Determine the (X, Y) coordinate at the center of the cell enclosing the given text.  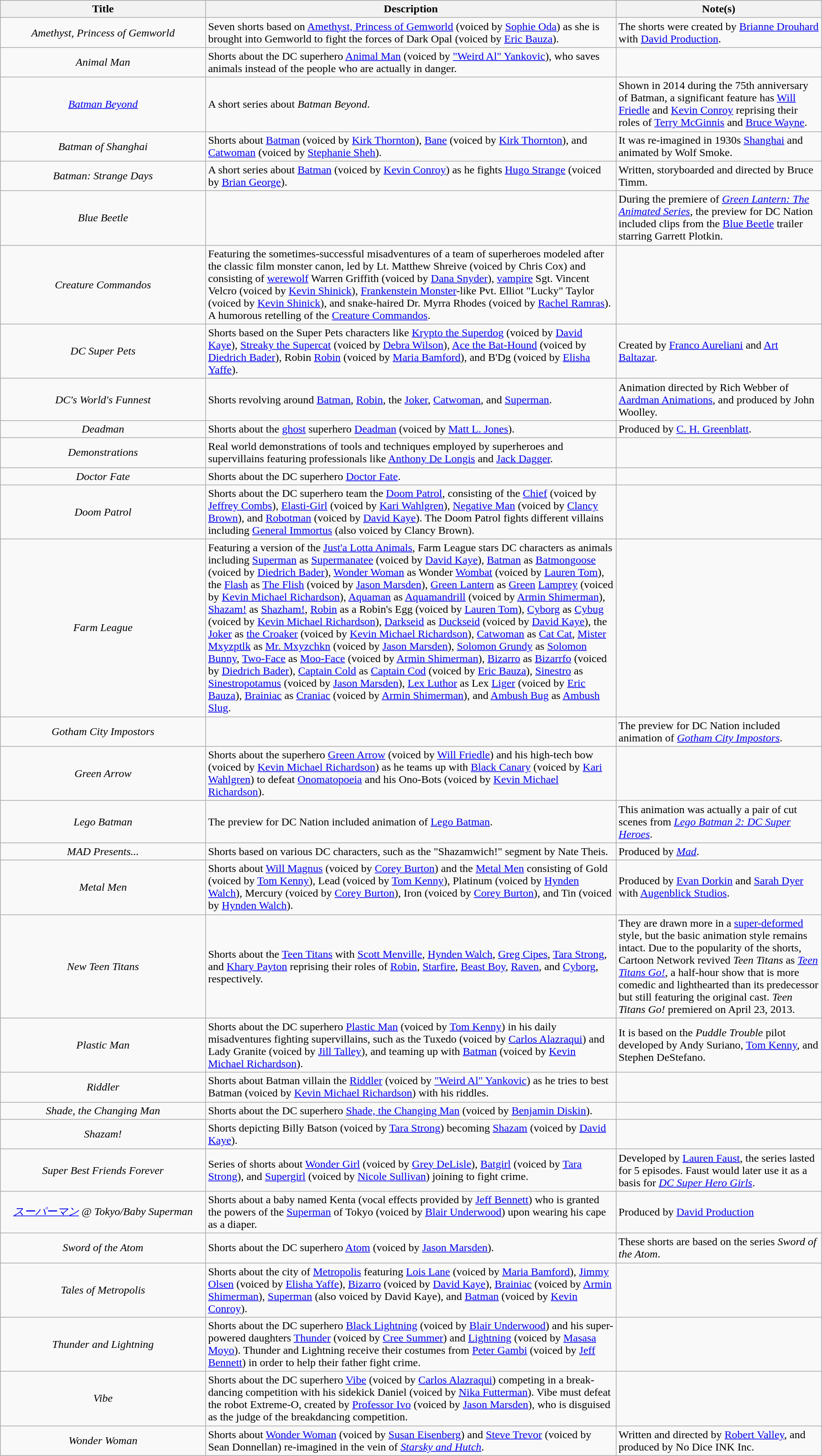
DC Super Pets (103, 351)
Description (411, 9)
Shorts revolving around Batman, Robin, the Joker, Catwoman, and Superman. (411, 399)
Shorts about Wonder Woman (voiced by Susan Eisenberg) and Steve Trevor (voiced by Sean Donnellan) re-imagined in the vein of Starsky and Hutch. (411, 1441)
Shazam! (103, 1134)
Tales of Metropolis (103, 1290)
Thunder and Lightning (103, 1344)
Written, storyboarded and directed by Bruce Timm. (719, 176)
Doctor Fate (103, 476)
Gotham City Impostors (103, 732)
DC's World's Funnest (103, 399)
Shorts about the DC superhero Atom (voiced by Jason Marsden). (411, 1247)
Shorts about the DC superhero Doctor Fate. (411, 476)
Vibe (103, 1399)
Sword of the Atom (103, 1247)
This animation was actually a pair of cut scenes from Lego Batman 2: DC Super Heroes. (719, 822)
Doom Patrol (103, 512)
A short series about Batman Beyond. (411, 104)
Shade, the Changing Man (103, 1111)
Animation directed by Rich Webber of Aardman Animations, and produced by John Woolley. (719, 399)
Riddler (103, 1087)
Batman: Strange Days (103, 176)
New Teen Titans (103, 966)
Deadman (103, 429)
Lego Batman (103, 822)
The preview for DC Nation included animation of Lego Batman. (411, 822)
The preview for DC Nation included animation of Gotham City Impostors. (719, 732)
スーパーマン @ Tokyo/Baby Superman (103, 1212)
Plastic Man (103, 1045)
Shorts depicting Billy Batson (voiced by Tara Strong) becoming Shazam (voiced by David Kaye). (411, 1134)
Creature Commandos (103, 285)
Produced by C. H. Greenblatt. (719, 429)
Metal Men (103, 887)
It is based on the Puddle Trouble pilot developed by Andy Suriano, Tom Kenny, and Stephen DeStefano. (719, 1045)
Created by Franco Aureliani and Art Baltazar. (719, 351)
MAD Presents... (103, 851)
Produced by David Production (719, 1212)
Wonder Woman (103, 1441)
Batman of Shanghai (103, 146)
Shorts about Batman (voiced by Kirk Thornton), Bane (voiced by Kirk Thornton), and Catwoman (voiced by Stephanie Sheh). (411, 146)
Green Arrow (103, 774)
Developed by Lauren Faust, the series lasted for 5 episodes. Faust would later use it as a basis for DC Super Hero Girls. (719, 1170)
Shorts about the DC superhero Shade, the Changing Man (voiced by Benjamin Diskin). (411, 1111)
Blue Beetle (103, 218)
Shorts about the DC superhero Animal Man (voiced by "Weird Al" Yankovic), who saves animals instead of the people who are actually in danger. (411, 62)
The shorts were created by Brianne Drouhard with David Production. (719, 33)
Shorts about the ghost superhero Deadman (voiced by Matt L. Jones). (411, 429)
These shorts are based on the series Sword of the Atom. (719, 1247)
Written and directed by Robert Valley, and produced by No Dice INK Inc. (719, 1441)
Shorts based on various DC characters, such as the "Shazamwich!" segment by Nate Theis. (411, 851)
A short series about Batman (voiced by Kevin Conroy) as he fights Hugo Strange (voiced by Brian George). (411, 176)
Batman Beyond (103, 104)
Produced by Mad. (719, 851)
Demonstrations (103, 453)
Title (103, 9)
It was re-imagined in 1930s Shanghai and animated by Wolf Smoke. (719, 146)
Farm League (103, 628)
Produced by Evan Dorkin and Sarah Dyer with Augenblick Studios. (719, 887)
Super Best Friends Forever (103, 1170)
Amethyst, Princess of Gemworld (103, 33)
Animal Man (103, 62)
Note(s) (719, 9)
